Pinpoint the cell where the given text exists, returning its [x, y] midpoint coordinate. 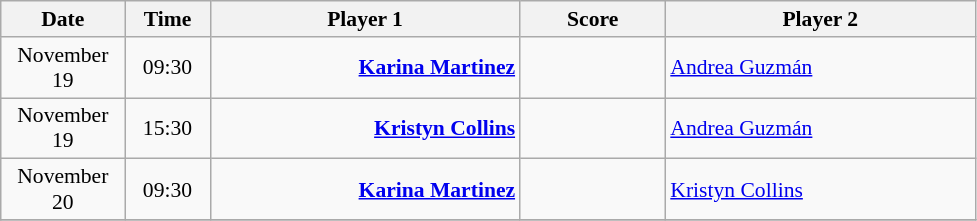
Player 2 [820, 19]
November 20 [63, 190]
Score [592, 19]
Time [168, 19]
Date [63, 19]
15:30 [168, 128]
Player 1 [365, 19]
